Find where the given text appears and provide that cell's center as (x, y) coordinate. 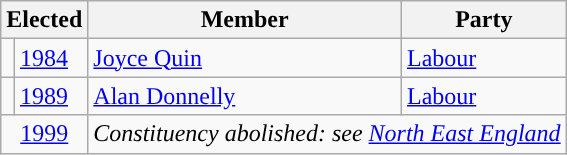
1984 (50, 58)
Joyce Quin (245, 58)
Member (245, 20)
Party (484, 20)
Elected (44, 20)
1989 (50, 96)
Constituency abolished: see North East England (327, 134)
Alan Donnelly (245, 96)
1999 (44, 134)
